Detect which cell encompasses the target text, then output its [x, y] center coordinate. 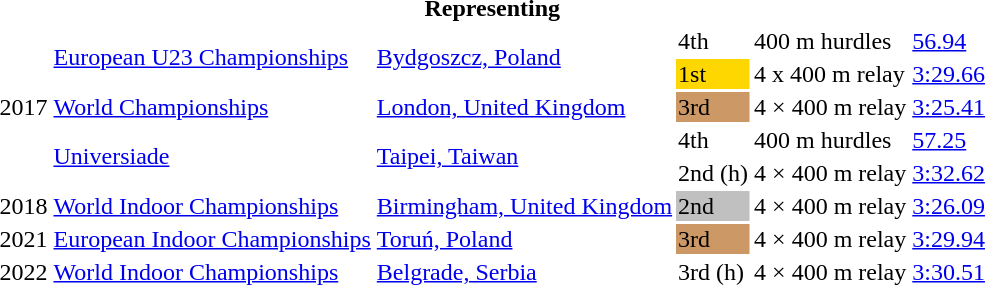
2nd (h) [714, 173]
World Championships [212, 107]
2nd [714, 206]
European U23 Championships [212, 58]
1st [714, 74]
Taipei, Taiwan [524, 156]
Birmingham, United Kingdom [524, 206]
Universiade [212, 156]
World Indoor Championships [212, 206]
Toruń, Poland [524, 239]
European Indoor Championships [212, 239]
London, United Kingdom [524, 107]
Bydgoszcz, Poland [524, 58]
4 x 400 m relay [830, 74]
